Find where the given text appears and provide that cell's center as [X, Y] coordinate. 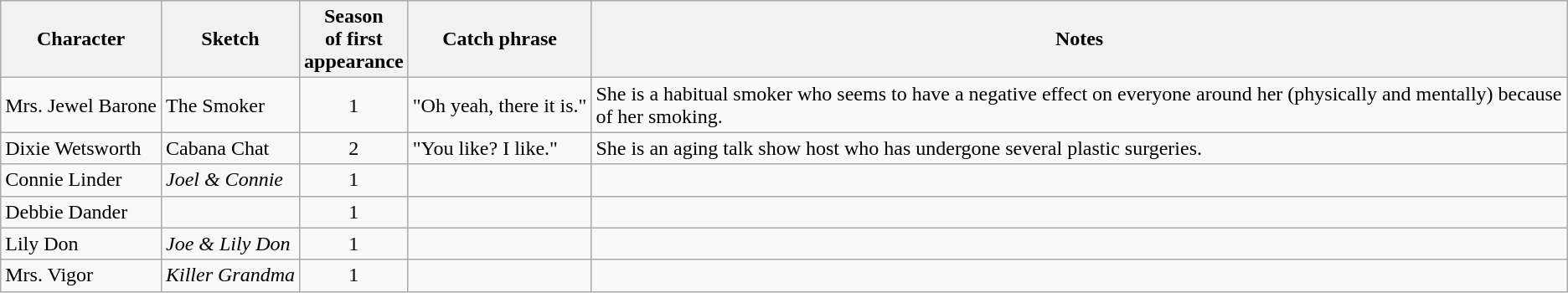
Joel & Connie [230, 180]
Sketch [230, 39]
Debbie Dander [81, 212]
Seasonof firstappearance [354, 39]
She is an aging talk show host who has undergone several plastic surgeries. [1079, 148]
The Smoker [230, 105]
Mrs. Vigor [81, 275]
Mrs. Jewel Barone [81, 105]
Character [81, 39]
Notes [1079, 39]
Dixie Wetsworth [81, 148]
"Oh yeah, there it is." [499, 105]
Joe & Lily Don [230, 244]
Lily Don [81, 244]
She is a habitual smoker who seems to have a negative effect on everyone around her (physically and mentally) because of her smoking. [1079, 105]
2 [354, 148]
Catch phrase [499, 39]
Connie Linder [81, 180]
Killer Grandma [230, 275]
Cabana Chat [230, 148]
"You like? I like." [499, 148]
